Extract the (x, y) coordinate from the center of the cell holding the provided text.  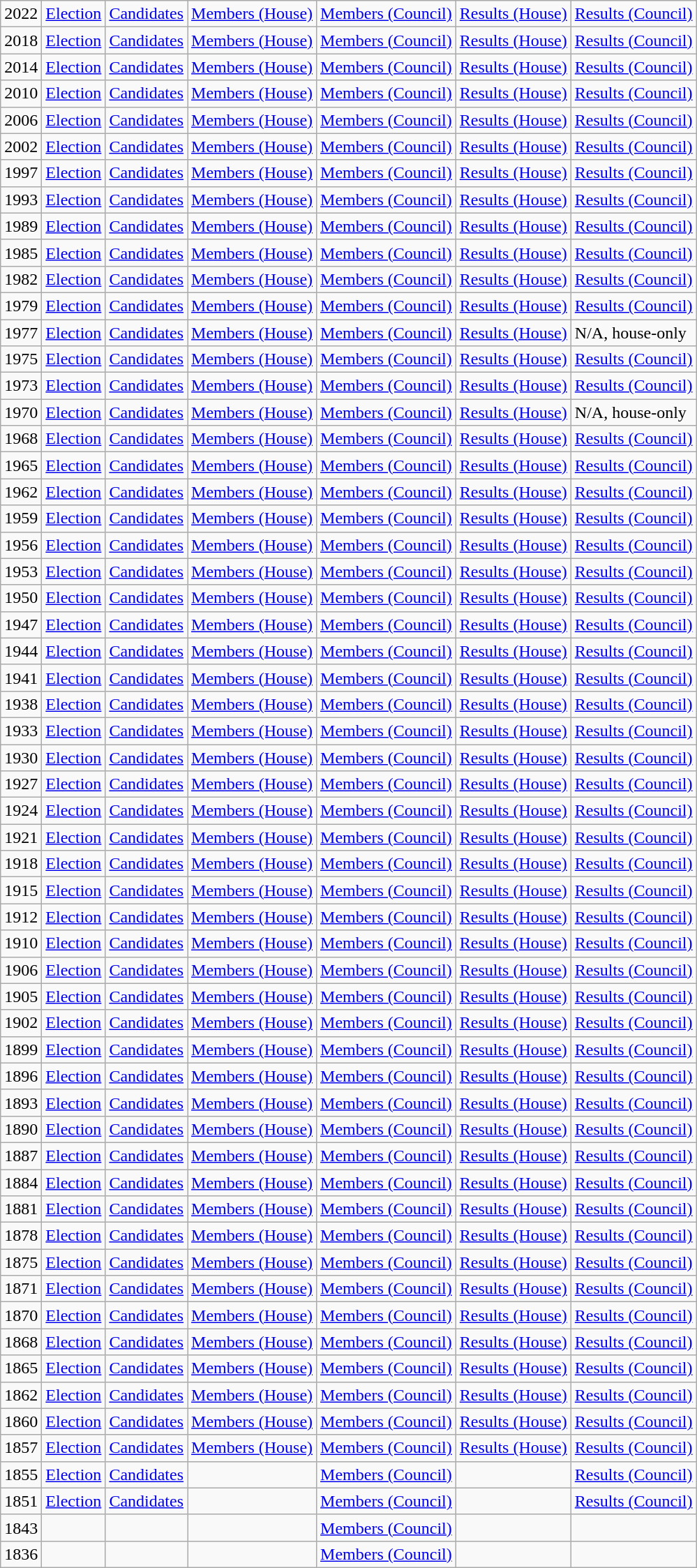
1884 (21, 1183)
1890 (21, 1129)
1938 (21, 704)
1997 (21, 173)
1868 (21, 1342)
1875 (21, 1262)
1887 (21, 1156)
1977 (21, 333)
1878 (21, 1236)
1836 (21, 1554)
2006 (21, 120)
1979 (21, 306)
1906 (21, 970)
1985 (21, 253)
1910 (21, 943)
1965 (21, 465)
1857 (21, 1448)
1962 (21, 492)
1843 (21, 1528)
1944 (21, 651)
1953 (21, 572)
1968 (21, 439)
1860 (21, 1421)
1918 (21, 864)
1899 (21, 1050)
1855 (21, 1474)
1927 (21, 784)
2022 (21, 14)
1921 (21, 837)
1902 (21, 1023)
1893 (21, 1103)
1905 (21, 996)
1933 (21, 731)
1871 (21, 1289)
2014 (21, 67)
1959 (21, 518)
1865 (21, 1368)
1915 (21, 890)
1947 (21, 625)
1930 (21, 757)
1970 (21, 412)
1851 (21, 1501)
2010 (21, 94)
1956 (21, 545)
2002 (21, 147)
1862 (21, 1395)
1881 (21, 1209)
1982 (21, 279)
1870 (21, 1315)
1896 (21, 1076)
1941 (21, 678)
1993 (21, 200)
1924 (21, 811)
1989 (21, 226)
1973 (21, 386)
1950 (21, 598)
1975 (21, 359)
2018 (21, 40)
1912 (21, 917)
